Search for the cell housing the specified text and yield its [x, y] center coordinate. 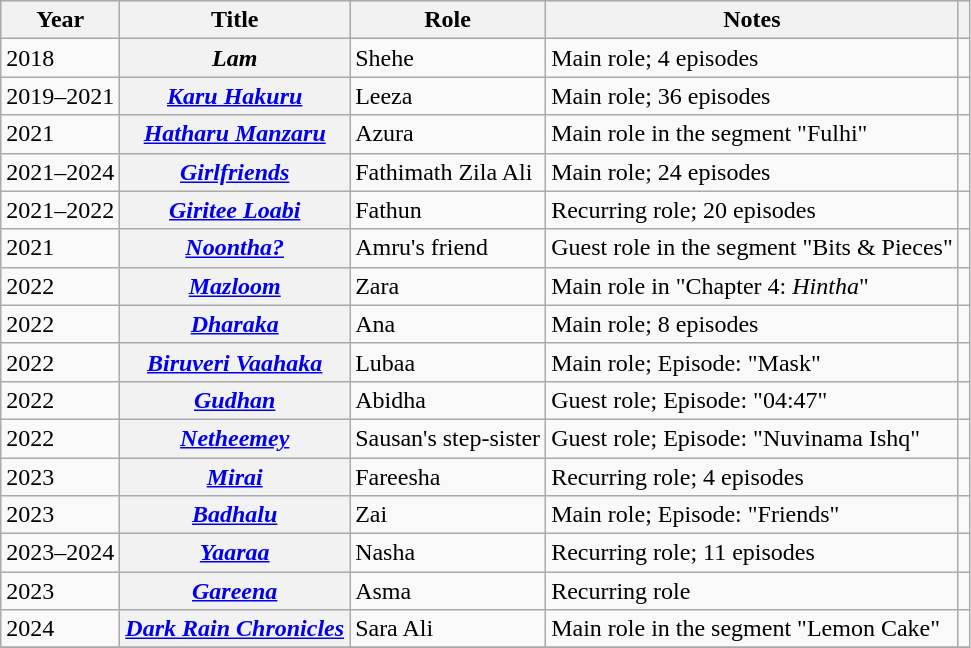
Recurring role; 20 episodes [752, 210]
Amru's friend [448, 248]
Asma [448, 591]
Zai [448, 515]
Yaaraa [235, 553]
Main role; 24 episodes [752, 172]
Fareesha [448, 477]
Recurring role; 4 episodes [752, 477]
Noontha? [235, 248]
Lubaa [448, 362]
Main role; 36 episodes [752, 96]
Guest role; Episode: "04:47" [752, 400]
Guest role; Episode: "Nuvinama Ishq" [752, 438]
Nasha [448, 553]
Hatharu Manzaru [235, 134]
Main role; 4 episodes [752, 58]
Main role; 8 episodes [752, 324]
Dharaka [235, 324]
Dark Rain Chronicles [235, 629]
Biruveri Vaahaka [235, 362]
Netheemey [235, 438]
2023–2024 [60, 553]
Main role; Episode: "Friends" [752, 515]
Main role; Episode: "Mask" [752, 362]
Shehe [448, 58]
2024 [60, 629]
Fathun [448, 210]
Main role in "Chapter 4: Hintha" [752, 286]
2021–2024 [60, 172]
Karu Hakuru [235, 96]
Sara Ali [448, 629]
Abidha [448, 400]
Main role in the segment "Lemon Cake" [752, 629]
Gudhan [235, 400]
Gareena [235, 591]
Title [235, 20]
Lam [235, 58]
Mazloom [235, 286]
2021–2022 [60, 210]
2018 [60, 58]
Mirai [235, 477]
Guest role in the segment "Bits & Pieces" [752, 248]
Year [60, 20]
2019–2021 [60, 96]
Azura [448, 134]
Ana [448, 324]
Girlfriends [235, 172]
Sausan's step-sister [448, 438]
Role [448, 20]
Zara [448, 286]
Recurring role [752, 591]
Main role in the segment "Fulhi" [752, 134]
Giritee Loabi [235, 210]
Fathimath Zila Ali [448, 172]
Leeza [448, 96]
Recurring role; 11 episodes [752, 553]
Badhalu [235, 515]
Notes [752, 20]
